Scan for the cell matching the given text and deliver its (X, Y) coordinate at center. 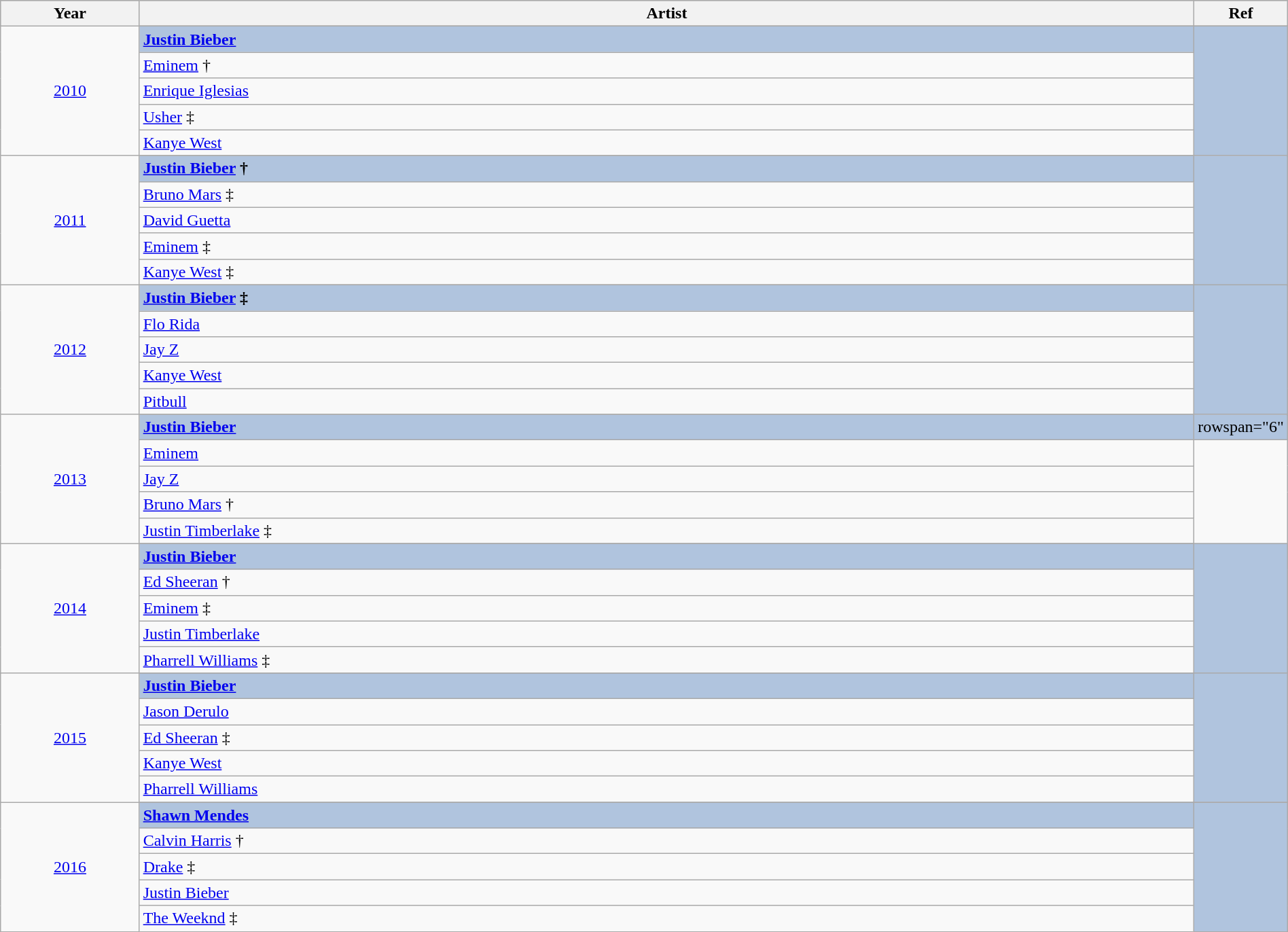
Bruno Mars ‡ (667, 194)
2016 (70, 867)
David Guetta (667, 220)
Kanye West ‡ (667, 272)
2010 (70, 91)
Usher ‡ (667, 117)
Justin Bieber ‡ (667, 298)
Ed Sheeran † (667, 582)
2012 (70, 349)
Justin Timberlake (667, 634)
Bruno Mars † (667, 505)
rowspan="6" (1241, 427)
2014 (70, 608)
Eminem (667, 453)
The Weeknd ‡ (667, 918)
Justin Bieber † (667, 168)
Ed Sheeran ‡ (667, 737)
2015 (70, 737)
Eminem † (667, 65)
Year (70, 14)
Flo Rida (667, 324)
Calvin Harris † (667, 841)
2013 (70, 479)
Artist (667, 14)
2011 (70, 220)
Pharrell Williams (667, 789)
Drake ‡ (667, 867)
Justin Timberlake ‡ (667, 531)
Jason Derulo (667, 711)
Shawn Mendes (667, 815)
Pitbull (667, 401)
Enrique Iglesias (667, 91)
Ref (1241, 14)
Pharrell Williams ‡ (667, 660)
